Detect which cell encompasses the target text, then output its (X, Y) center coordinate. 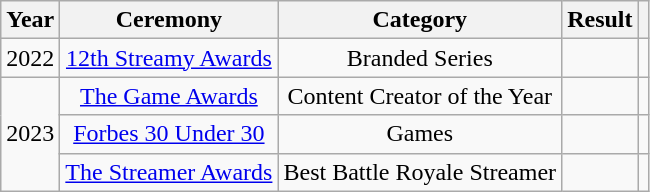
2023 (30, 134)
Result (600, 20)
Forbes 30 Under 30 (169, 134)
The Game Awards (169, 96)
Games (420, 134)
Content Creator of the Year (420, 96)
The Streamer Awards (169, 172)
Ceremony (169, 20)
Branded Series (420, 58)
12th Streamy Awards (169, 58)
Year (30, 20)
Best Battle Royale Streamer (420, 172)
Category (420, 20)
2022 (30, 58)
